Detect which cell encompasses the target text, then output its (X, Y) center coordinate. 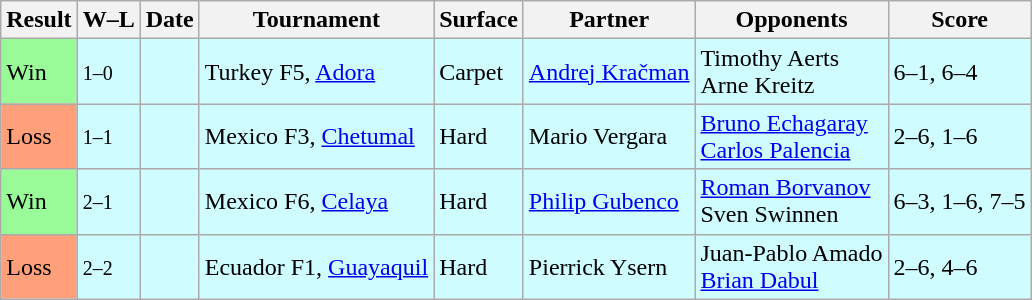
Timothy Aerts Arne Kreitz (792, 72)
2–6, 4–6 (960, 266)
Philip Gubenco (609, 202)
1–1 (108, 136)
Score (960, 20)
Andrej Kračman (609, 72)
Carpet (479, 72)
Mexico F6, Celaya (316, 202)
Juan-Pablo Amado Brian Dabul (792, 266)
2–6, 1–6 (960, 136)
Date (170, 20)
Turkey F5, Adora (316, 72)
2–1 (108, 202)
Bruno Echagaray Carlos Palencia (792, 136)
Result (39, 20)
Roman Borvanov Sven Swinnen (792, 202)
1–0 (108, 72)
6–1, 6–4 (960, 72)
Ecuador F1, Guayaquil (316, 266)
Surface (479, 20)
W–L (108, 20)
Tournament (316, 20)
2–2 (108, 266)
6–3, 1–6, 7–5 (960, 202)
Partner (609, 20)
Pierrick Ysern (609, 266)
Mario Vergara (609, 136)
Mexico F3, Chetumal (316, 136)
Opponents (792, 20)
